Search for the cell housing the specified text and yield its (X, Y) center coordinate. 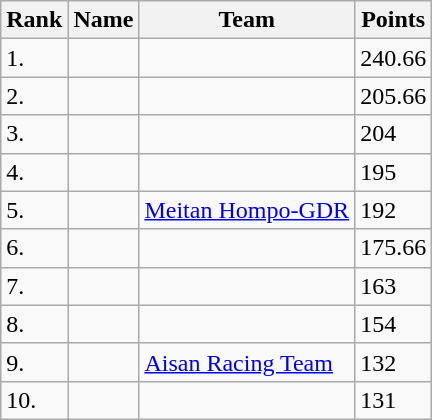
10. (34, 400)
8. (34, 324)
163 (394, 286)
3. (34, 134)
240.66 (394, 58)
195 (394, 172)
Points (394, 20)
1. (34, 58)
204 (394, 134)
9. (34, 362)
Name (104, 20)
154 (394, 324)
Rank (34, 20)
Meitan Hompo-GDR (247, 210)
205.66 (394, 96)
192 (394, 210)
175.66 (394, 248)
4. (34, 172)
131 (394, 400)
Aisan Racing Team (247, 362)
2. (34, 96)
132 (394, 362)
6. (34, 248)
Team (247, 20)
5. (34, 210)
7. (34, 286)
